Find where the given text appears and provide that cell's center as (x, y) coordinate. 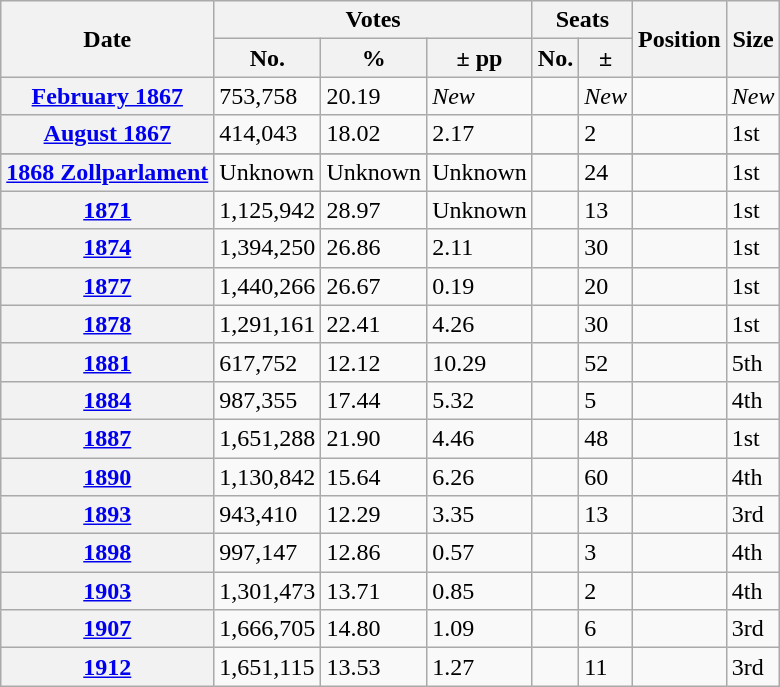
1907 (108, 629)
5.32 (480, 400)
August 1867 (108, 134)
1,651,115 (268, 667)
1.27 (480, 667)
± (606, 58)
Votes (374, 20)
1893 (108, 515)
24 (606, 172)
10.29 (480, 362)
1,291,161 (268, 324)
22.41 (374, 324)
26.86 (374, 248)
1874 (108, 248)
1.09 (480, 629)
21.90 (374, 438)
1890 (108, 477)
1903 (108, 591)
3 (606, 553)
3.35 (480, 515)
1,301,473 (268, 591)
2.11 (480, 248)
1868 Zollparlament (108, 172)
12.29 (374, 515)
17.44 (374, 400)
4.46 (480, 438)
Seats (582, 20)
1,440,266 (268, 286)
1877 (108, 286)
Date (108, 39)
1,130,842 (268, 477)
14.80 (374, 629)
28.97 (374, 210)
26.67 (374, 286)
943,410 (268, 515)
1884 (108, 400)
12.12 (374, 362)
0.85 (480, 591)
987,355 (268, 400)
414,043 (268, 134)
2.17 (480, 134)
Position (679, 39)
1,394,250 (268, 248)
1,651,288 (268, 438)
13.53 (374, 667)
0.19 (480, 286)
18.02 (374, 134)
± pp (480, 58)
1887 (108, 438)
997,147 (268, 553)
15.64 (374, 477)
% (374, 58)
1,125,942 (268, 210)
Size (753, 39)
February 1867 (108, 96)
52 (606, 362)
6.26 (480, 477)
11 (606, 667)
1878 (108, 324)
1871 (108, 210)
5th (753, 362)
1898 (108, 553)
5 (606, 400)
12.86 (374, 553)
48 (606, 438)
753,758 (268, 96)
4.26 (480, 324)
13.71 (374, 591)
20 (606, 286)
60 (606, 477)
0.57 (480, 553)
20.19 (374, 96)
1,666,705 (268, 629)
1912 (108, 667)
6 (606, 629)
617,752 (268, 362)
1881 (108, 362)
